Find where the given text appears and provide that cell's center as (x, y) coordinate. 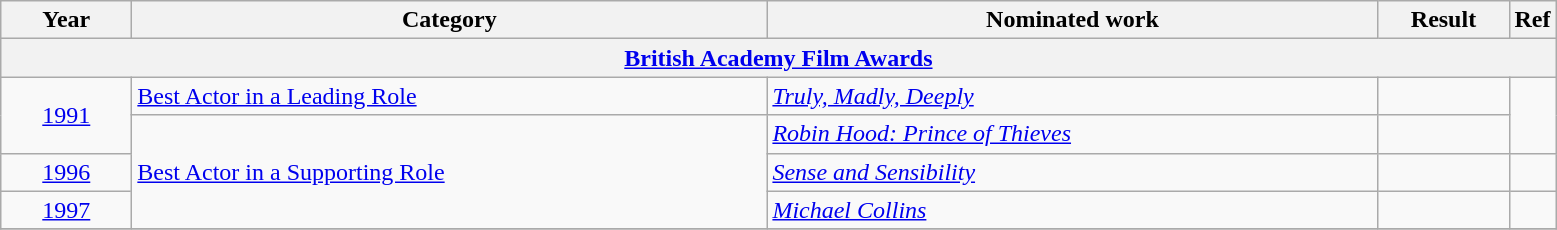
Robin Hood: Prince of Thieves (1072, 134)
British Academy Film Awards (778, 58)
1997 (66, 210)
Category (450, 20)
Ref (1532, 20)
Result (1444, 20)
1991 (66, 115)
Michael Collins (1072, 210)
Year (66, 20)
Sense and Sensibility (1072, 172)
Best Actor in a Supporting Role (450, 172)
Truly, Madly, Deeply (1072, 96)
1996 (66, 172)
Best Actor in a Leading Role (450, 96)
Nominated work (1072, 20)
